Scan for the cell matching the given text and deliver its (x, y) coordinate at center. 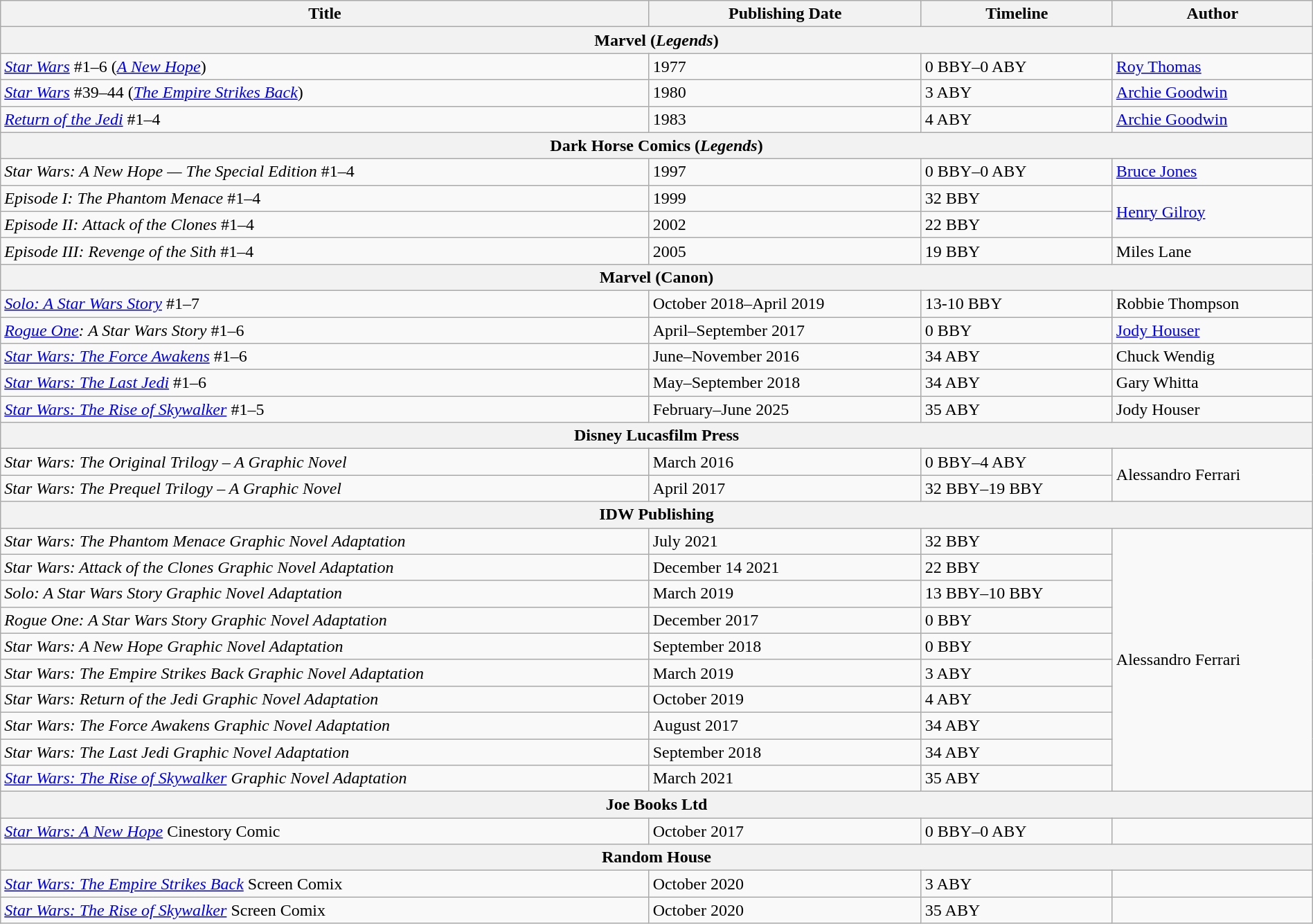
Star Wars: The Rise of Skywalker #1–5 (325, 409)
Star Wars: The Empire Strikes Back Graphic Novel Adaptation (325, 673)
Episode I: The Phantom Menace #1–4 (325, 198)
Timeline (1017, 14)
Star Wars: The Original Trilogy – A Graphic Novel (325, 462)
Chuck Wendig (1212, 357)
Star Wars: The Rise of Skywalker Graphic Novel Adaptation (325, 779)
March 2016 (785, 462)
May–September 2018 (785, 383)
April–September 2017 (785, 330)
Marvel (Legends) (656, 40)
IDW Publishing (656, 515)
Henry Gilroy (1212, 211)
April 2017 (785, 488)
1999 (785, 198)
Rogue One: A Star Wars Story Graphic Novel Adaptation (325, 620)
Star Wars: A New Hope Cinestory Comic (325, 831)
Star Wars: The Prequel Trilogy – A Graphic Novel (325, 488)
Miles Lane (1212, 251)
2005 (785, 251)
Star Wars: The Force Awakens Graphic Novel Adaptation (325, 725)
March 2021 (785, 779)
Star Wars: The Force Awakens #1–6 (325, 357)
Solo: A Star Wars Story Graphic Novel Adaptation (325, 594)
Random House (656, 858)
Publishing Date (785, 14)
Star Wars: A New Hope — The Special Edition #1–4 (325, 172)
Episode III: Revenge of the Sith #1–4 (325, 251)
Disney Lucasfilm Press (656, 436)
1977 (785, 66)
June–November 2016 (785, 357)
October 2018–April 2019 (785, 303)
Star Wars: The Empire Strikes Back Screen Comix (325, 884)
1980 (785, 93)
Star Wars: Return of the Jedi Graphic Novel Adaptation (325, 699)
1997 (785, 172)
2002 (785, 224)
August 2017 (785, 725)
Title (325, 14)
Joe Books Ltd (656, 805)
Star Wars: The Rise of Skywalker Screen Comix (325, 910)
Star Wars: The Last Jedi #1–6 (325, 383)
Star Wars: The Phantom Menace Graphic Novel Adaptation (325, 541)
Star Wars: A New Hope Graphic Novel Adaptation (325, 646)
Star Wars: The Last Jedi Graphic Novel Adaptation (325, 752)
13-10 BBY (1017, 303)
Solo: A Star Wars Story #1–7 (325, 303)
Star Wars: Attack of the Clones Graphic Novel Adaptation (325, 567)
Roy Thomas (1212, 66)
Bruce Jones (1212, 172)
Return of the Jedi #1–4 (325, 119)
Star Wars #1–6 (A New Hope) (325, 66)
Author (1212, 14)
Robbie Thompson (1212, 303)
December 2017 (785, 620)
32 BBY–19 BBY (1017, 488)
Episode II: Attack of the Clones #1–4 (325, 224)
July 2021 (785, 541)
October 2017 (785, 831)
Marvel (Canon) (656, 277)
19 BBY (1017, 251)
February–June 2025 (785, 409)
13 BBY–10 BBY (1017, 594)
Gary Whitta (1212, 383)
December 14 2021 (785, 567)
Dark Horse Comics (Legends) (656, 145)
0 BBY–4 ABY (1017, 462)
1983 (785, 119)
October 2019 (785, 699)
Rogue One: A Star Wars Story #1–6 (325, 330)
Star Wars #39–44 (The Empire Strikes Back) (325, 93)
